Search for the cell housing the specified text and yield its (x, y) center coordinate. 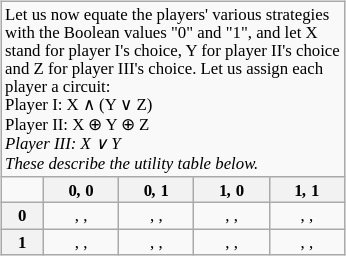
0, 1 (156, 189)
1, 1 (306, 189)
0 (22, 215)
1, 0 (232, 189)
0, 0 (80, 189)
1 (22, 242)
